Scan for the cell matching the given text and deliver its (X, Y) coordinate at center. 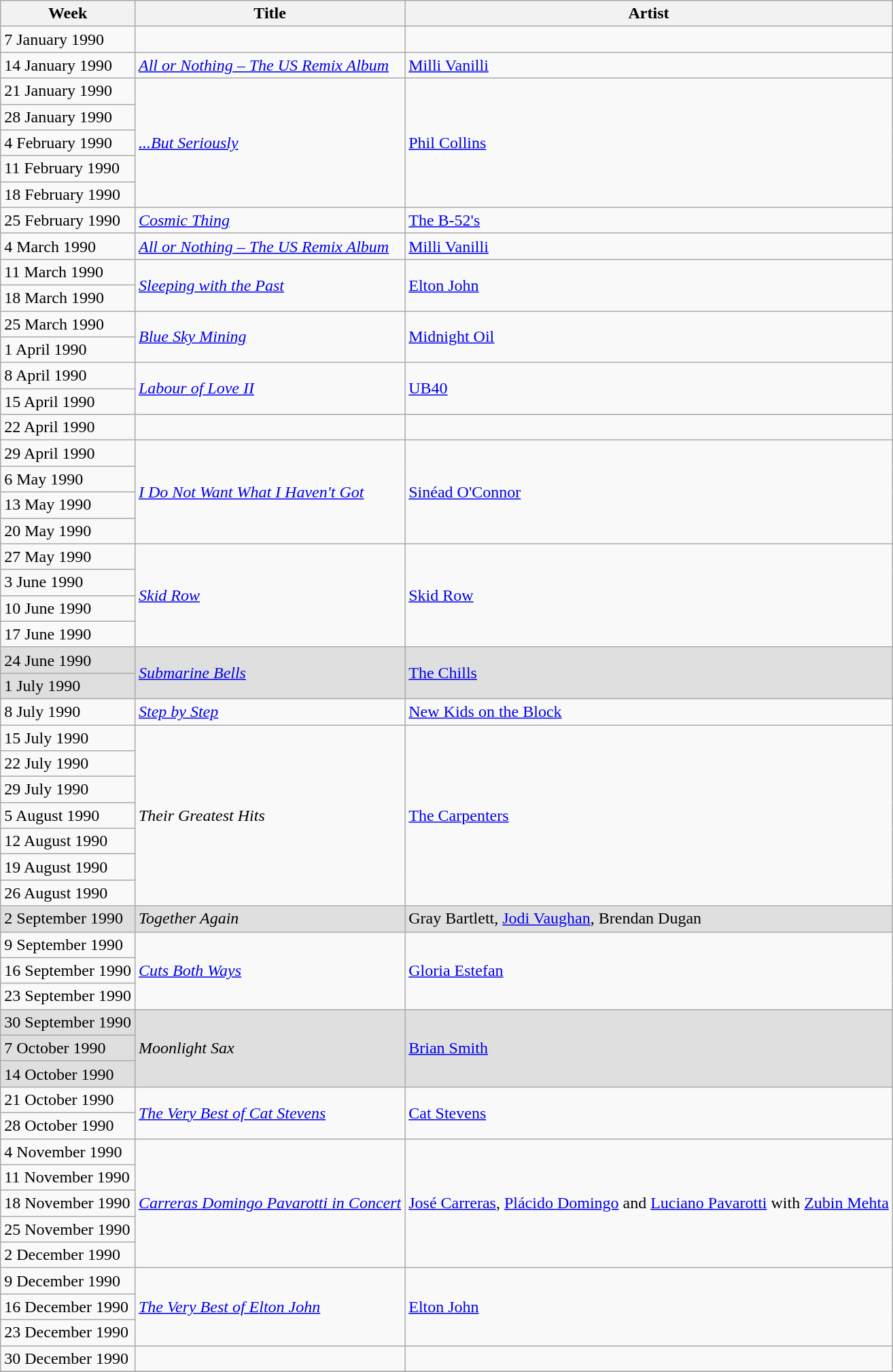
Week (68, 14)
3 June 1990 (68, 582)
Cosmic Thing (269, 220)
11 February 1990 (68, 169)
7 January 1990 (68, 39)
4 March 1990 (68, 246)
12 August 1990 (68, 841)
9 September 1990 (68, 945)
29 July 1990 (68, 790)
Together Again (269, 919)
23 December 1990 (68, 1333)
1 April 1990 (68, 350)
25 February 1990 (68, 220)
8 April 1990 (68, 376)
27 May 1990 (68, 557)
21 October 1990 (68, 1100)
15 April 1990 (68, 402)
20 May 1990 (68, 531)
29 April 1990 (68, 453)
16 December 1990 (68, 1307)
13 May 1990 (68, 505)
Gray Bartlett, Jodi Vaughan, Brendan Dugan (649, 919)
18 February 1990 (68, 194)
28 October 1990 (68, 1125)
Their Greatest Hits (269, 815)
4 November 1990 (68, 1152)
I Do Not Want What I Haven't Got (269, 492)
10 June 1990 (68, 608)
Sleeping with the Past (269, 285)
Artist (649, 14)
Labour of Love II (269, 389)
1 July 1990 (68, 686)
16 September 1990 (68, 970)
José Carreras, Plácido Domingo and Luciano Pavarotti with Zubin Mehta (649, 1203)
25 March 1990 (68, 324)
19 August 1990 (68, 867)
26 August 1990 (68, 893)
21 January 1990 (68, 91)
28 January 1990 (68, 117)
30 September 1990 (68, 1022)
Blue Sky Mining (269, 337)
8 July 1990 (68, 711)
...But Seriously (269, 143)
2 September 1990 (68, 919)
Title (269, 14)
18 November 1990 (68, 1203)
11 March 1990 (68, 272)
Brian Smith (649, 1048)
14 January 1990 (68, 65)
Moonlight Sax (269, 1048)
18 March 1990 (68, 298)
15 July 1990 (68, 737)
Cat Stevens (649, 1112)
The Very Best of Elton John (269, 1307)
The Chills (649, 673)
New Kids on the Block (649, 711)
14 October 1990 (68, 1074)
5 August 1990 (68, 815)
Submarine Bells (269, 673)
23 September 1990 (68, 996)
7 October 1990 (68, 1048)
24 June 1990 (68, 660)
25 November 1990 (68, 1229)
4 February 1990 (68, 143)
22 July 1990 (68, 764)
Phil Collins (649, 143)
11 November 1990 (68, 1178)
Gloria Estefan (649, 970)
9 December 1990 (68, 1281)
6 May 1990 (68, 479)
Sinéad O'Connor (649, 492)
Cuts Both Ways (269, 970)
17 June 1990 (68, 634)
Step by Step (269, 711)
Midnight Oil (649, 337)
22 April 1990 (68, 427)
The Carpenters (649, 815)
The B-52's (649, 220)
Carreras Domingo Pavarotti in Concert (269, 1203)
2 December 1990 (68, 1255)
30 December 1990 (68, 1358)
UB40 (649, 389)
The Very Best of Cat Stevens (269, 1112)
